Scan for the cell matching the given text and deliver its [x, y] coordinate at center. 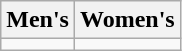
Men's [38, 20]
Women's [127, 20]
